From the cell containing the given text, extract its center point as (X, Y) coordinate. 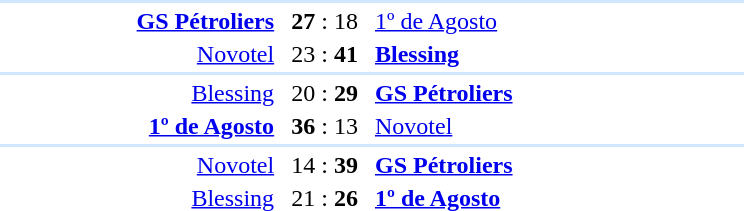
23 : 41 (325, 54)
27 : 18 (325, 21)
36 : 13 (325, 126)
14 : 39 (325, 165)
20 : 29 (325, 93)
